Provide the (x, y) coordinate of the cell's center where the given text is located.  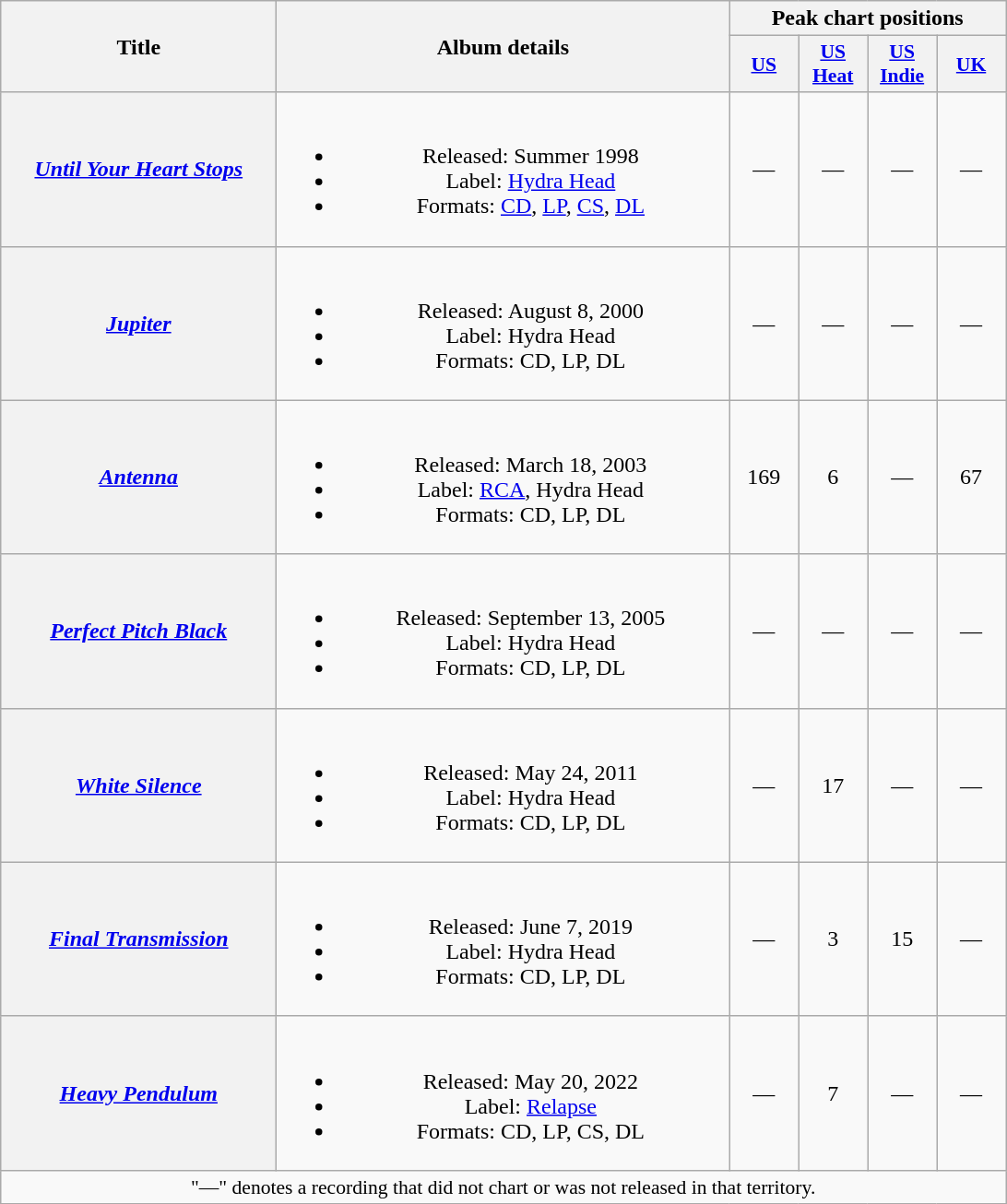
Title (138, 46)
Released: May 24, 2011Label: Hydra HeadFormats: CD, LP, DL (504, 785)
US (764, 65)
White Silence (138, 785)
Antenna (138, 478)
Released: June 7, 2019Label: Hydra HeadFormats: CD, LP, DL (504, 938)
Peak chart positions (868, 18)
3 (834, 938)
15 (902, 938)
"—" denotes a recording that did not chart or was not released in that territory. (504, 1186)
Released: September 13, 2005Label: Hydra HeadFormats: CD, LP, DL (504, 631)
6 (834, 478)
67 (972, 478)
Released: Summer 1998Label: Hydra HeadFormats: CD, LP, CS, DL (504, 170)
Jupiter (138, 323)
Released: August 8, 2000Label: Hydra HeadFormats: CD, LP, DL (504, 323)
US Indie (902, 65)
Final Transmission (138, 938)
169 (764, 478)
7 (834, 1093)
17 (834, 785)
UK (972, 65)
Heavy Pendulum (138, 1093)
Until Your Heart Stops (138, 170)
Released: May 20, 2022Label: RelapseFormats: CD, LP, CS, DL (504, 1093)
Released: March 18, 2003Label: RCA, Hydra HeadFormats: CD, LP, DL (504, 478)
Perfect Pitch Black (138, 631)
US Heat (834, 65)
Album details (504, 46)
